For the text-containing cell, return its midpoint in (X, Y) coordinate format. 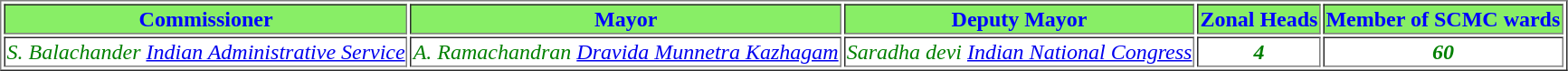
S. Balachander Indian Administrative Service (205, 51)
4 (1259, 51)
Saradha devi Indian National Congress (1020, 51)
Zonal Heads (1259, 18)
Deputy Mayor (1020, 18)
Member of SCMC wards (1442, 18)
A. Ramachandran Dravida Munnetra Kazhagam (626, 51)
60 (1442, 51)
Mayor (626, 18)
Commissioner (205, 18)
